Locate the cell with the specified text and output its [X, Y] center coordinate. 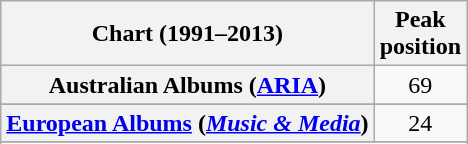
Peakposition [420, 34]
European Albums (Music & Media) [188, 123]
69 [420, 85]
Australian Albums (ARIA) [188, 85]
24 [420, 123]
Chart (1991–2013) [188, 34]
